Detect which cell encompasses the target text, then output its (X, Y) center coordinate. 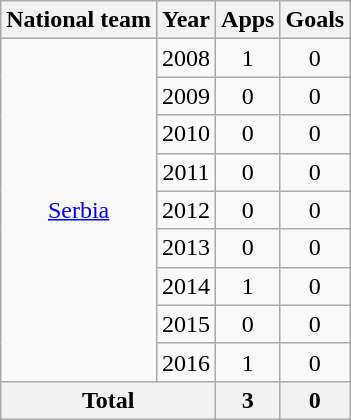
Serbia (79, 210)
2010 (186, 134)
2014 (186, 286)
2016 (186, 362)
Apps (248, 20)
2012 (186, 210)
Total (108, 400)
2008 (186, 58)
2015 (186, 324)
2011 (186, 172)
2013 (186, 248)
National team (79, 20)
3 (248, 400)
Year (186, 20)
Goals (315, 20)
2009 (186, 96)
